Return the (X, Y) coordinate for the center point of the cell that contains the specified text.  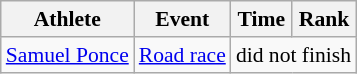
Samuel Ponce (68, 55)
Athlete (68, 19)
Event (182, 19)
did not finish (294, 55)
Time (262, 19)
Road race (182, 55)
Rank (324, 19)
